From the cell containing the given text, extract its center point as [x, y] coordinate. 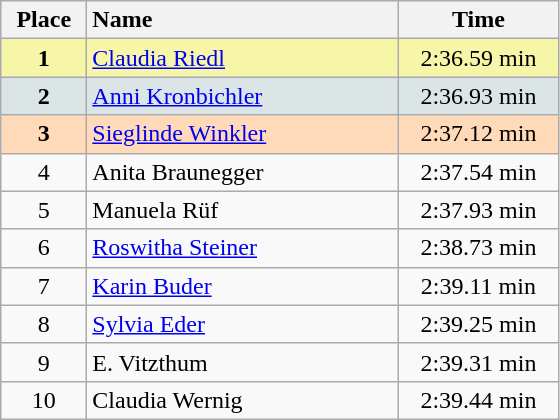
Place [44, 20]
Name [242, 20]
E. Vitzthum [242, 362]
2:37.54 min [478, 172]
Claudia Wernig [242, 400]
6 [44, 248]
2:37.93 min [478, 210]
Claudia Riedl [242, 58]
8 [44, 324]
9 [44, 362]
10 [44, 400]
2:39.44 min [478, 400]
1 [44, 58]
2:37.12 min [478, 134]
2:39.25 min [478, 324]
2:36.59 min [478, 58]
2:36.93 min [478, 96]
Karin Buder [242, 286]
2:39.31 min [478, 362]
2:38.73 min [478, 248]
4 [44, 172]
Time [478, 20]
3 [44, 134]
2 [44, 96]
Anni Kronbichler [242, 96]
Sylvia Eder [242, 324]
5 [44, 210]
Sieglinde Winkler [242, 134]
2:39.11 min [478, 286]
Anita Braunegger [242, 172]
7 [44, 286]
Manuela Rüf [242, 210]
Roswitha Steiner [242, 248]
